Output the [X, Y] coordinate of the center of the cell containing the given text.  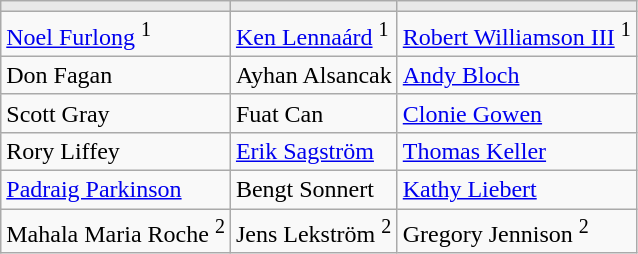
Scott Gray [116, 113]
Gregory Jennison 2 [516, 232]
Rory Liffey [116, 151]
Bengt Sonnert [314, 190]
Padraig Parkinson [116, 190]
Mahala Maria Roche 2 [116, 232]
Robert Williamson III 1 [516, 34]
Kathy Liebert [516, 190]
Clonie Gowen [516, 113]
Don Fagan [116, 75]
Ayhan Alsancak [314, 75]
Thomas Keller [516, 151]
Erik Sagström [314, 151]
Jens Lekström 2 [314, 232]
Noel Furlong 1 [116, 34]
Fuat Can [314, 113]
Ken Lennaárd 1 [314, 34]
Andy Bloch [516, 75]
